Return the [X, Y] coordinate for the center point of the cell that contains the specified text.  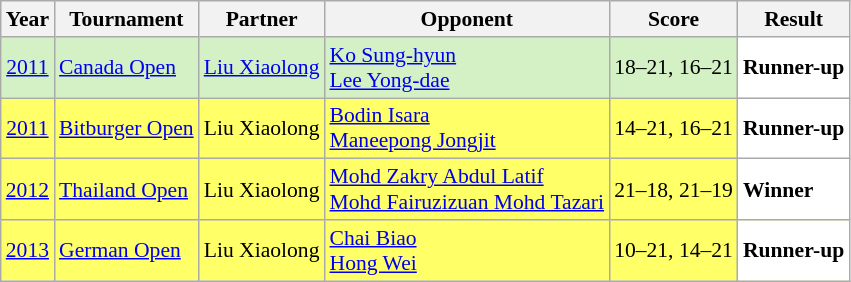
Mohd Zakry Abdul Latif Mohd Fairuzizuan Mohd Tazari [468, 190]
Ko Sung-hyun Lee Yong-dae [468, 68]
2012 [28, 190]
Winner [794, 190]
21–18, 21–19 [674, 190]
Tournament [126, 19]
Year [28, 19]
Score [674, 19]
10–21, 14–21 [674, 250]
Result [794, 19]
2013 [28, 250]
Opponent [468, 19]
Canada Open [126, 68]
Partner [262, 19]
Chai Biao Hong Wei [468, 250]
Thailand Open [126, 190]
18–21, 16–21 [674, 68]
German Open [126, 250]
Bitburger Open [126, 128]
14–21, 16–21 [674, 128]
Bodin Isara Maneepong Jongjit [468, 128]
